Scan for the cell matching the given text and deliver its [X, Y] coordinate at center. 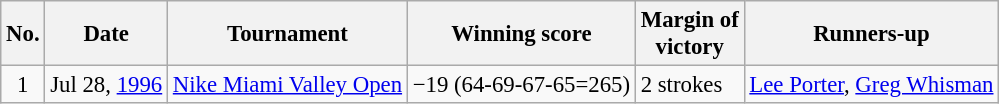
Runners-up [872, 34]
−19 (64-69-67-65=265) [521, 85]
Nike Miami Valley Open [288, 85]
2 strokes [690, 85]
Margin ofvictory [690, 34]
Tournament [288, 34]
1 [23, 85]
Lee Porter, Greg Whisman [872, 85]
No. [23, 34]
Winning score [521, 34]
Date [106, 34]
Jul 28, 1996 [106, 85]
